Find where the given text appears and provide that cell's center as [x, y] coordinate. 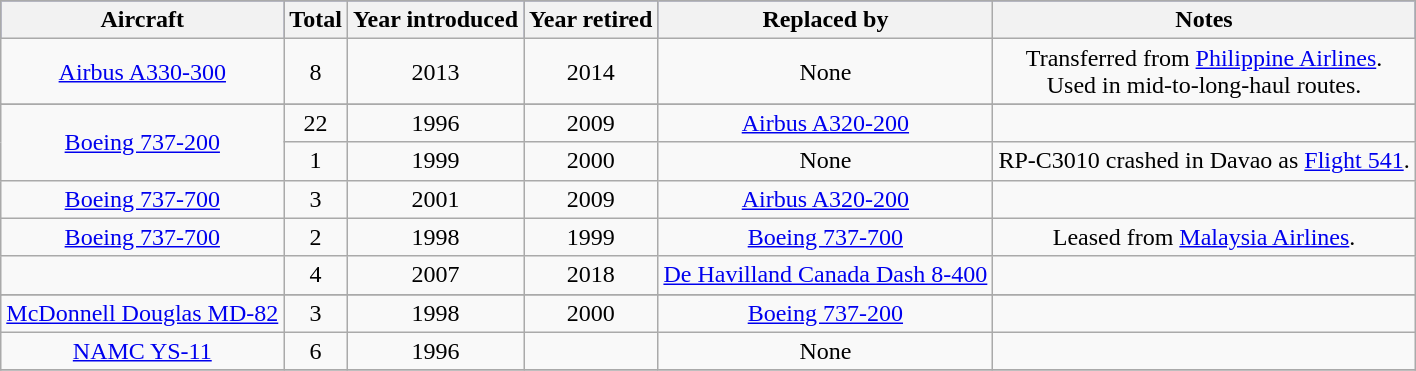
NAMC YS-11 [142, 351]
Year retired [591, 20]
Total [316, 20]
2014 [591, 72]
8 [316, 72]
22 [316, 123]
Airbus A330-300 [142, 72]
2018 [591, 275]
2013 [435, 72]
McDonnell Douglas MD-82 [142, 313]
Aircraft [142, 20]
6 [316, 351]
RP-C3010 crashed in Davao as Flight 541. [1204, 161]
Replaced by [826, 20]
Leased from Malaysia Airlines. [1204, 237]
De Havilland Canada Dash 8-400 [826, 275]
2001 [435, 199]
4 [316, 275]
Year introduced [435, 20]
Notes [1204, 20]
2007 [435, 275]
2 [316, 237]
1 [316, 161]
Transferred from Philippine Airlines.Used in mid-to-long-haul routes. [1204, 72]
